Output the (x, y) coordinate of the center of the cell containing the given text.  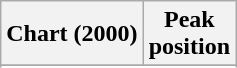
Chart (2000) (72, 34)
Peakposition (189, 34)
